Scan for the cell matching the given text and deliver its [X, Y] coordinate at center. 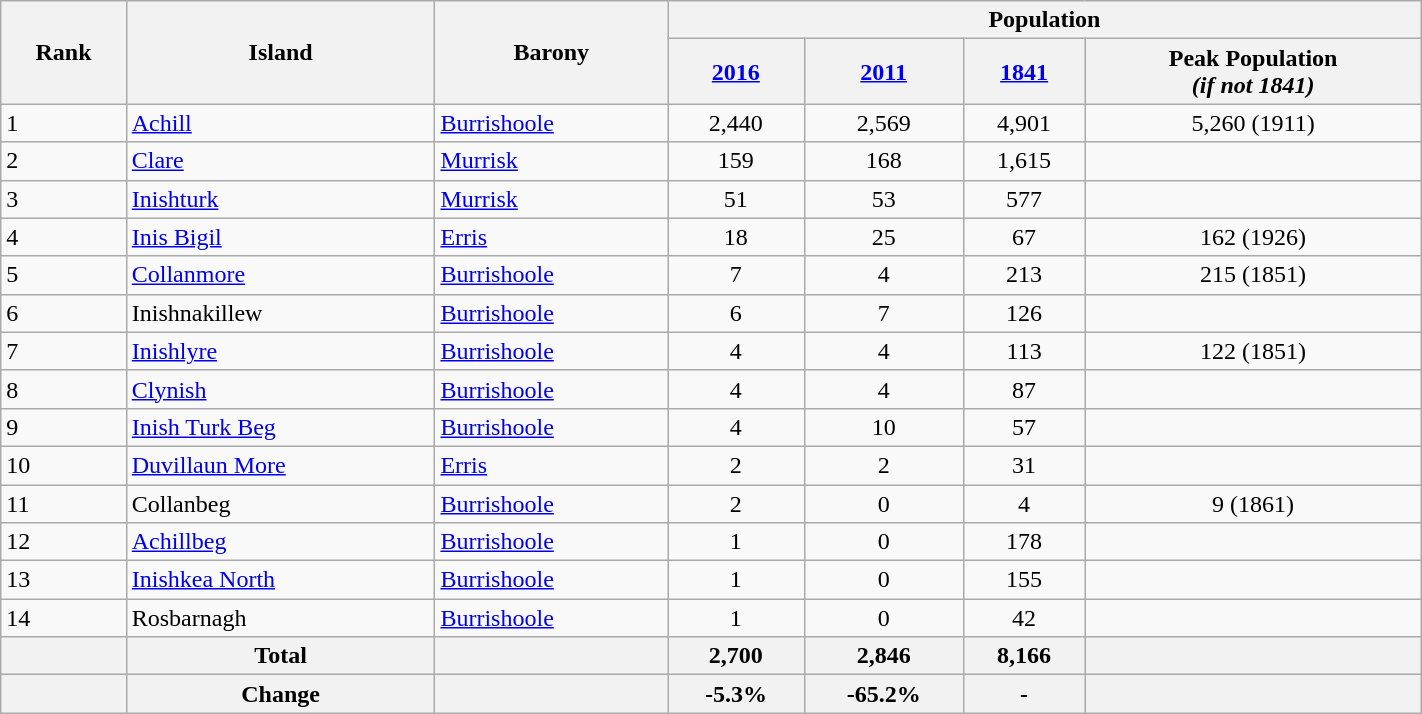
Duvillaun More [280, 465]
51 [736, 199]
Population [1045, 20]
53 [884, 199]
Peak Population (if not 1841) [1253, 72]
Rosbarnagh [280, 618]
5 [64, 275]
1,615 [1024, 161]
Total [280, 656]
14 [64, 618]
Collanmore [280, 275]
168 [884, 161]
9 (1861) [1253, 503]
31 [1024, 465]
Inis Bigil [280, 237]
Rank [64, 52]
2,700 [736, 656]
Clare [280, 161]
9 [64, 427]
87 [1024, 389]
Inish Turk Beg [280, 427]
Collanbeg [280, 503]
113 [1024, 351]
8 [64, 389]
215 (1851) [1253, 275]
Inishnakillew [280, 313]
5,260 (1911) [1253, 123]
1841 [1024, 72]
3 [64, 199]
Inishturk [280, 199]
- [1024, 694]
25 [884, 237]
Achill [280, 123]
-5.3% [736, 694]
Inishlyre [280, 351]
4,901 [1024, 123]
162 (1926) [1253, 237]
Island [280, 52]
42 [1024, 618]
8,166 [1024, 656]
Barony [552, 52]
577 [1024, 199]
Change [280, 694]
57 [1024, 427]
67 [1024, 237]
11 [64, 503]
155 [1024, 580]
18 [736, 237]
Achillbeg [280, 542]
Clynish [280, 389]
Inishkea North [280, 580]
2011 [884, 72]
12 [64, 542]
2,440 [736, 123]
126 [1024, 313]
2,569 [884, 123]
13 [64, 580]
159 [736, 161]
2,846 [884, 656]
122 (1851) [1253, 351]
178 [1024, 542]
2016 [736, 72]
-65.2% [884, 694]
213 [1024, 275]
